Scan for the cell matching the given text and deliver its (X, Y) coordinate at center. 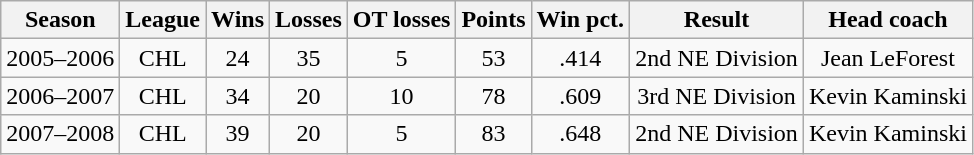
2007–2008 (60, 134)
Result (717, 20)
3rd NE Division (717, 96)
83 (494, 134)
53 (494, 58)
.414 (580, 58)
OT losses (402, 20)
35 (309, 58)
Losses (309, 20)
Points (494, 20)
.648 (580, 134)
39 (238, 134)
Head coach (888, 20)
10 (402, 96)
Season (60, 20)
34 (238, 96)
24 (238, 58)
Jean LeForest (888, 58)
2006–2007 (60, 96)
Wins (238, 20)
Win pct. (580, 20)
2005–2006 (60, 58)
.609 (580, 96)
League (163, 20)
78 (494, 96)
